From the cell containing the given text, extract its center point as (x, y) coordinate. 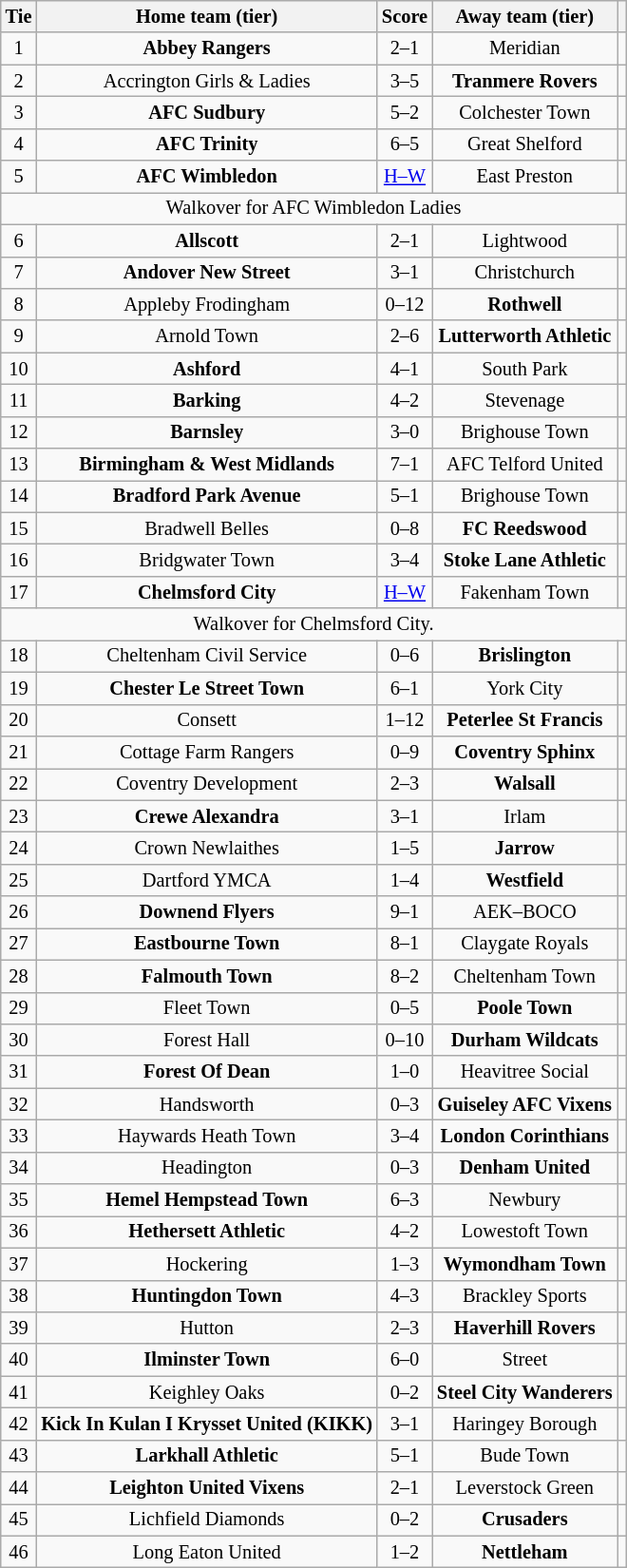
York City (524, 688)
Walkover for AFC Wimbledon Ladies (313, 208)
Tranmere Rovers (524, 81)
Durham Wildcats (524, 1040)
Lightwood (524, 240)
Wymondham Town (524, 1264)
4–3 (405, 1296)
Appleby Frodingham (207, 304)
23 (19, 816)
Ilminster Town (207, 1360)
8 (19, 304)
8–1 (405, 944)
6–3 (405, 1200)
Larkhall Athletic (207, 1456)
Brackley Sports (524, 1296)
9–1 (405, 912)
31 (19, 1072)
40 (19, 1360)
38 (19, 1296)
6–5 (405, 144)
20 (19, 720)
Chelmsford City (207, 592)
Poole Town (524, 1008)
Brislington (524, 656)
Abbey Rangers (207, 48)
Forest Hall (207, 1040)
Hockering (207, 1264)
Westfield (524, 880)
16 (19, 560)
0–12 (405, 304)
1–3 (405, 1264)
8–2 (405, 976)
Walsall (524, 784)
Leighton United Vixens (207, 1488)
2–6 (405, 336)
Steel City Wanderers (524, 1392)
6 (19, 240)
Colchester Town (524, 112)
1–4 (405, 880)
Coventry Development (207, 784)
4 (19, 144)
Haringey Borough (524, 1424)
Heavitree Social (524, 1072)
28 (19, 976)
0–8 (405, 528)
3 (19, 112)
Downend Flyers (207, 912)
37 (19, 1264)
Newbury (524, 1200)
17 (19, 592)
Birmingham & West Midlands (207, 465)
32 (19, 1104)
Dartford YMCA (207, 880)
Consett (207, 720)
Peterlee St Francis (524, 720)
Bradford Park Avenue (207, 496)
Score (405, 16)
Barking (207, 400)
Stoke Lane Athletic (524, 560)
13 (19, 465)
Crown Newlaithes (207, 848)
Kick In Kulan I Krysset United (KIKK) (207, 1424)
Lowestoft Town (524, 1232)
Crusaders (524, 1520)
Andover New Street (207, 273)
Long Eaton United (207, 1552)
Christchurch (524, 273)
AFC Telford United (524, 465)
Home team (tier) (207, 16)
0–5 (405, 1008)
42 (19, 1424)
Cottage Farm Rangers (207, 752)
Meridian (524, 48)
Haverhill Rovers (524, 1328)
Cheltenham Civil Service (207, 656)
Nettleham (524, 1552)
Eastbourne Town (207, 944)
Hemel Hempstead Town (207, 1200)
1–2 (405, 1552)
29 (19, 1008)
34 (19, 1168)
19 (19, 688)
24 (19, 848)
44 (19, 1488)
Bude Town (524, 1456)
Tie (19, 16)
Lutterworth Athletic (524, 336)
9 (19, 336)
Accrington Girls & Ladies (207, 81)
AFC Trinity (207, 144)
Handsworth (207, 1104)
26 (19, 912)
Chester Le Street Town (207, 688)
46 (19, 1552)
21 (19, 752)
East Preston (524, 177)
Lichfield Diamonds (207, 1520)
Keighley Oaks (207, 1392)
Away team (tier) (524, 16)
5 (19, 177)
1–12 (405, 720)
Great Shelford (524, 144)
Bridgwater Town (207, 560)
43 (19, 1456)
7 (19, 273)
Denham United (524, 1168)
Fleet Town (207, 1008)
Headington (207, 1168)
Falmouth Town (207, 976)
15 (19, 528)
22 (19, 784)
Irlam (524, 816)
Ashford (207, 369)
Barnsley (207, 432)
7–1 (405, 465)
4–1 (405, 369)
London Corinthians (524, 1136)
AFC Wimbledon (207, 177)
11 (19, 400)
FC Reedswood (524, 528)
0–6 (405, 656)
1 (19, 48)
14 (19, 496)
Huntingdon Town (207, 1296)
0–9 (405, 752)
Allscott (207, 240)
Forest Of Dean (207, 1072)
Bradwell Belles (207, 528)
33 (19, 1136)
6–0 (405, 1360)
35 (19, 1200)
AFC Sudbury (207, 112)
Guiseley AFC Vixens (524, 1104)
Claygate Royals (524, 944)
2 (19, 81)
Fakenham Town (524, 592)
39 (19, 1328)
Hutton (207, 1328)
Crewe Alexandra (207, 816)
6–1 (405, 688)
10 (19, 369)
45 (19, 1520)
3–0 (405, 432)
12 (19, 432)
1–0 (405, 1072)
Hethersett Athletic (207, 1232)
0–10 (405, 1040)
5–2 (405, 112)
South Park (524, 369)
30 (19, 1040)
36 (19, 1232)
Rothwell (524, 304)
1–5 (405, 848)
Stevenage (524, 400)
41 (19, 1392)
AEK–BOCO (524, 912)
Cheltenham Town (524, 976)
27 (19, 944)
Haywards Heath Town (207, 1136)
Jarrow (524, 848)
Arnold Town (207, 336)
3–5 (405, 81)
18 (19, 656)
Leverstock Green (524, 1488)
Coventry Sphinx (524, 752)
Walkover for Chelmsford City. (313, 624)
25 (19, 880)
Street (524, 1360)
